Provide the [X, Y] coordinate of the cell's center where the given text is located.  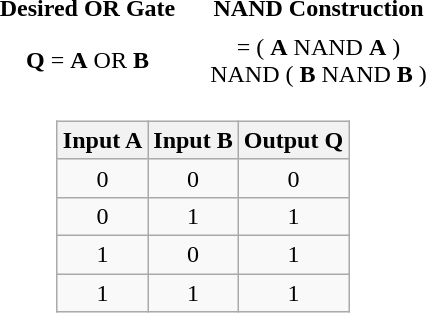
Input A [102, 140]
Input B [193, 140]
Output Q [293, 140]
